Identify which cell holds the provided text, then report its [x, y] central coordinate. 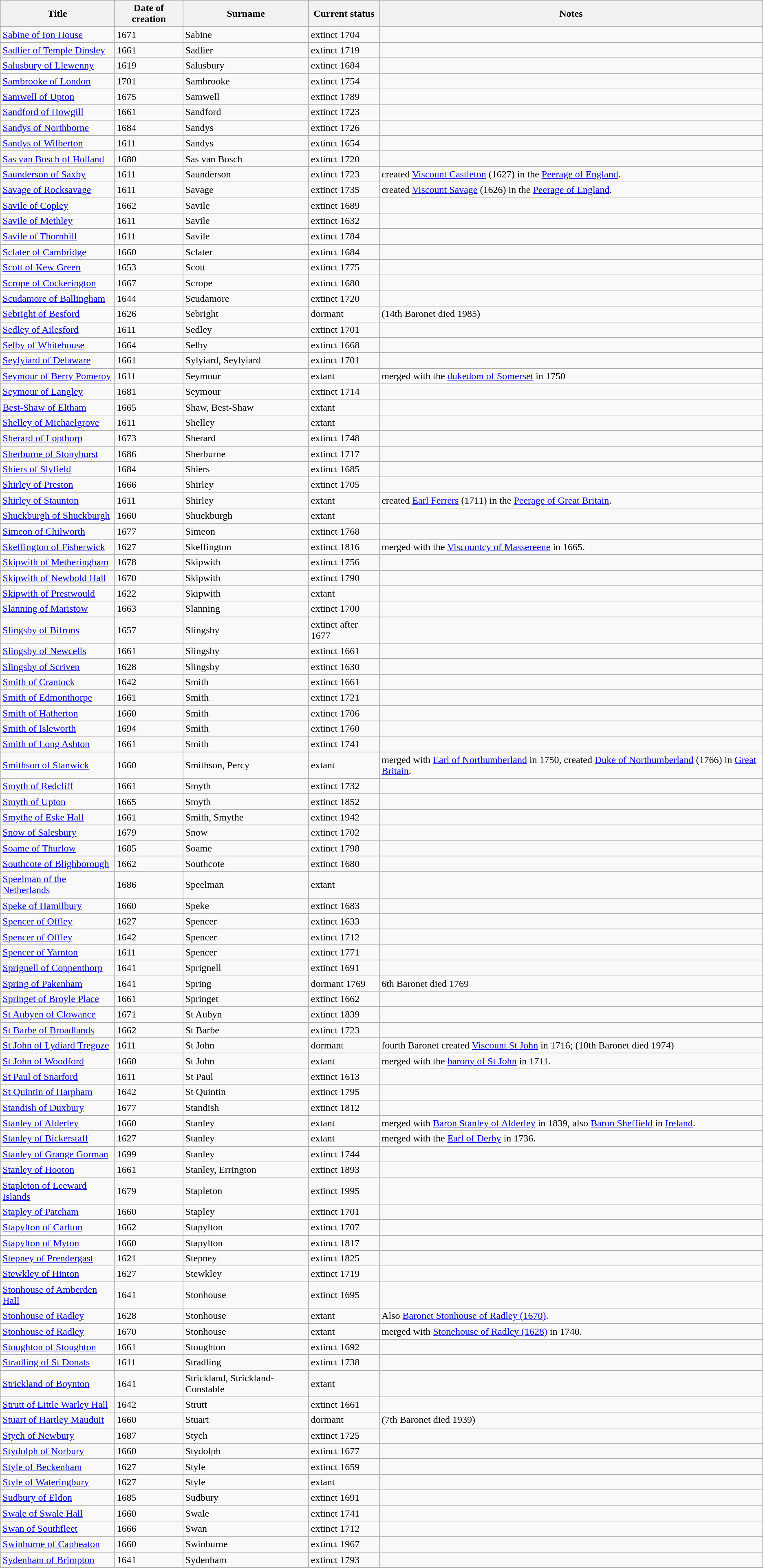
Salusbury of Llewenny [57, 66]
1653 [149, 268]
merged with the Viscountcy of Massereene in 1665. [571, 547]
Style of Beckenham [57, 1466]
1663 [149, 609]
Sherburne [246, 454]
Sedley [246, 330]
extinct 1839 [344, 1015]
extinct 1754 [344, 81]
Strickland of Boynton [57, 1383]
Shuckburgh of Shuckburgh [57, 516]
extinct 1632 [344, 221]
Stapleton of Leeward Islands [57, 1191]
merged with Baron Stanley of Alderley in 1839, also Baron Sheffield in Ireland. [571, 1123]
1675 [149, 97]
Selby [246, 345]
St Paul of Snarford [57, 1077]
Snow [246, 833]
merged with the dukedom of Somerset in 1750 [571, 376]
1657 [149, 630]
extinct 1717 [344, 454]
extinct 1995 [344, 1191]
Swale [246, 1513]
extinct 1714 [344, 391]
Seymour of Langley [57, 391]
Sandys of Wilberton [57, 143]
Sandys of Northborne [57, 128]
Smith of Crantock [57, 682]
extinct 1659 [344, 1466]
merged with the Earl of Derby in 1736. [571, 1139]
St Quintin [246, 1092]
extinct 1852 [344, 802]
Stapley of Patcham [57, 1212]
Stydolph of Norbury [57, 1451]
Sudbury of Eldon [57, 1497]
extinct 1668 [344, 345]
extinct 1704 [344, 35]
extinct 1732 [344, 786]
Shiers [246, 469]
Sprignell of Coppenthorp [57, 968]
Best-Shaw of Eltham [57, 407]
extinct 1689 [344, 205]
Sandford of Howgill [57, 112]
Stapley [246, 1212]
Smyth of Redcliff [57, 786]
Stanley of Grange Gorman [57, 1154]
Shuckburgh [246, 516]
Smith of Edmonthorpe [57, 697]
Smith of Isleworth [57, 729]
Current status [344, 14]
Stanley, Errington [246, 1170]
Shiers of Slyfield [57, 469]
Slingsby of Bifrons [57, 630]
Simeon of Chilworth [57, 531]
Strutt [246, 1404]
1664 [149, 345]
Stapleton [246, 1191]
created Viscount Castleton (1627) in the Peerage of England. [571, 174]
Sabine of Ion House [57, 35]
Standish of Duxbury [57, 1108]
extinct 1633 [344, 921]
(14th Baronet died 1985) [571, 314]
Smith of Long Ashton [57, 744]
Saunderson [246, 174]
Savile of Copley [57, 205]
Skipwith of Newbold Hall [57, 578]
extinct 1654 [344, 143]
Southcote of Blighborough [57, 864]
1621 [149, 1258]
extinct 1768 [344, 531]
Skeffington [246, 547]
Sambrooke of London [57, 81]
extinct 1775 [344, 268]
Slingsby of Newcells [57, 651]
extinct 1726 [344, 128]
Slingsby of Scriven [57, 666]
Spencer of Yarnton [57, 952]
Skipwith of Metheringham [57, 562]
St Aubyen of Clowance [57, 1015]
extinct 1793 [344, 1560]
Strutt of Little Warley Hall [57, 1404]
Soame of Thurlow [57, 848]
1673 [149, 438]
Sedley of Ailesford [57, 330]
Scudamore of Ballingham [57, 299]
Stewkley of Hinton [57, 1274]
extinct 1685 [344, 469]
Saunderson of Saxby [57, 174]
St John of Lydiard Tregoze [57, 1046]
Sherard [246, 438]
Smithson, Percy [246, 765]
extinct 1816 [344, 547]
Skeffington of Fisherwick [57, 547]
1701 [149, 81]
Title [57, 14]
Stanley of Bickerstaff [57, 1139]
extinct 1812 [344, 1108]
extinct 1702 [344, 833]
Stradling of St Donats [57, 1362]
Sudbury [246, 1497]
Sylyiard, Seylyiard [246, 360]
St Paul [246, 1077]
Swinburne of Capheaton [57, 1544]
1678 [149, 562]
Samwell of Upton [57, 97]
extinct 1795 [344, 1092]
extinct 1630 [344, 666]
Also Baronet Stonhouse of Radley (1670). [571, 1316]
Swan [246, 1529]
Swale of Swale Hall [57, 1513]
Standish [246, 1108]
Stych [246, 1435]
1699 [149, 1154]
Shirley of Preston [57, 485]
Smith of Hatherton [57, 713]
Savage [246, 190]
St Barbe of Broadlands [57, 1030]
Strickland, Strickland-Constable [246, 1383]
extinct 1789 [344, 97]
extinct 1760 [344, 729]
extinct 1790 [344, 578]
Savile of Thornhill [57, 237]
dormant 1769 [344, 983]
Scrope of Cockerington [57, 283]
extinct 1725 [344, 1435]
1626 [149, 314]
1619 [149, 66]
Springet [246, 999]
extinct 1705 [344, 485]
Sadlier [246, 50]
Shaw, Best-Shaw [246, 407]
extinct 1700 [344, 609]
created Earl Ferrers (1711) in the Peerage of Great Britain. [571, 500]
Spring of Pakenham [57, 983]
extinct 1738 [344, 1362]
Sherburne of Stonyhurst [57, 454]
Samwell [246, 97]
Skipwith of Prestwould [57, 593]
1667 [149, 283]
fourth Baronet created Viscount St John in 1716; (10th Baronet died 1974) [571, 1046]
extinct 1748 [344, 438]
Savage of Rocksavage [57, 190]
Sandford [246, 112]
Date of creation [149, 14]
Sherard of Lopthorp [57, 438]
merged with Earl of Northumberland in 1750, created Duke of Northumberland (1766) in Great Britain. [571, 765]
Stradling [246, 1362]
Selby of Whitehouse [57, 345]
1681 [149, 391]
Sebright of Besford [57, 314]
Savile of Methley [57, 221]
Style of Wateringbury [57, 1482]
Salusbury [246, 66]
extinct 1735 [344, 190]
Seylyiard of Delaware [57, 360]
St Barbe [246, 1030]
Stydolph [246, 1451]
extinct 1683 [344, 906]
merged with Stonehouse of Radley (1628) in 1740. [571, 1331]
St John of Woodford [57, 1061]
Springet of Broyle Place [57, 999]
Sclater [246, 252]
extinct 1706 [344, 713]
Smith, Smythe [246, 817]
merged with the barony of St John in 1711. [571, 1061]
1680 [149, 159]
Snow of Salesbury [57, 833]
extinct 1695 [344, 1295]
created Viscount Savage (1626) in the Peerage of England. [571, 190]
Stuart [246, 1420]
Swan of Southfleet [57, 1529]
extinct 1744 [344, 1154]
Stoughton of Stoughton [57, 1347]
Swinburne [246, 1544]
Smythe of Eske Hall [57, 817]
Speke [246, 906]
Stanley of Alderley [57, 1123]
Slanning [246, 609]
Shirley of Staunton [57, 500]
(7th Baronet died 1939) [571, 1420]
Sas van Bosch [246, 159]
extinct 1942 [344, 817]
extinct after 1677 [344, 630]
Scudamore [246, 299]
Sydenham [246, 1560]
Stuart of Hartley Mauduit [57, 1420]
Stapylton of Myton [57, 1243]
Stonhouse of Amberden Hall [57, 1295]
Sas van Bosch of Holland [57, 159]
Shelley [246, 422]
Stepney [246, 1258]
1622 [149, 593]
extinct 1784 [344, 237]
Smithson of Stanwick [57, 765]
Scrope [246, 283]
extinct 1692 [344, 1347]
extinct 1893 [344, 1170]
extinct 1771 [344, 952]
Sadlier of Temple Dinsley [57, 50]
Sydenham of Brimpton [57, 1560]
Stapylton of Carlton [57, 1227]
Sprignell [246, 968]
Stoughton [246, 1347]
Slanning of Maristow [57, 609]
Sclater of Cambridge [57, 252]
1694 [149, 729]
Surname [246, 14]
Spring [246, 983]
Stepney of Prendergast [57, 1258]
Simeon [246, 531]
Smyth of Upton [57, 802]
Scott of Kew Green [57, 268]
extinct 1967 [344, 1544]
St Aubyn [246, 1015]
extinct 1721 [344, 697]
extinct 1798 [344, 848]
Stewkley [246, 1274]
Sebright [246, 314]
Shelley of Michaelgrove [57, 422]
extinct 1817 [344, 1243]
Speelman [246, 885]
extinct 1613 [344, 1077]
1644 [149, 299]
extinct 1825 [344, 1258]
Southcote [246, 864]
extinct 1662 [344, 999]
Stych of Newbury [57, 1435]
Speelman of the Netherlands [57, 885]
extinct 1707 [344, 1227]
St Quintin of Harpham [57, 1092]
Speke of Hamilbury [57, 906]
Sambrooke [246, 81]
1687 [149, 1435]
extinct 1677 [344, 1451]
Scott [246, 268]
Seymour of Berry Pomeroy [57, 376]
6th Baronet died 1769 [571, 983]
Notes [571, 14]
Soame [246, 848]
Stanley of Hooton [57, 1170]
Sabine [246, 35]
extinct 1756 [344, 562]
